Pinpoint the cell where the given text exists, returning its (x, y) midpoint coordinate. 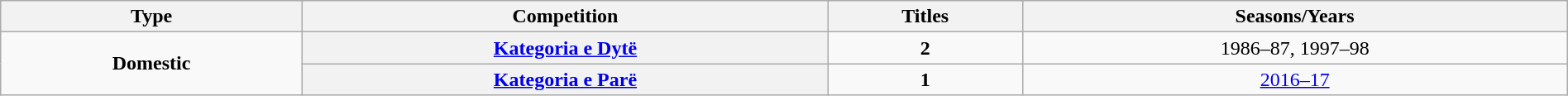
2016–17 (1295, 79)
Kategoria e Dytë (565, 48)
1986–87, 1997–98 (1295, 48)
1 (925, 79)
Kategoria e Parë (565, 79)
Competition (565, 17)
2 (925, 48)
Domestic (152, 64)
Type (152, 17)
Titles (925, 17)
Seasons/Years (1295, 17)
